From the cell containing the given text, extract its center point as [X, Y] coordinate. 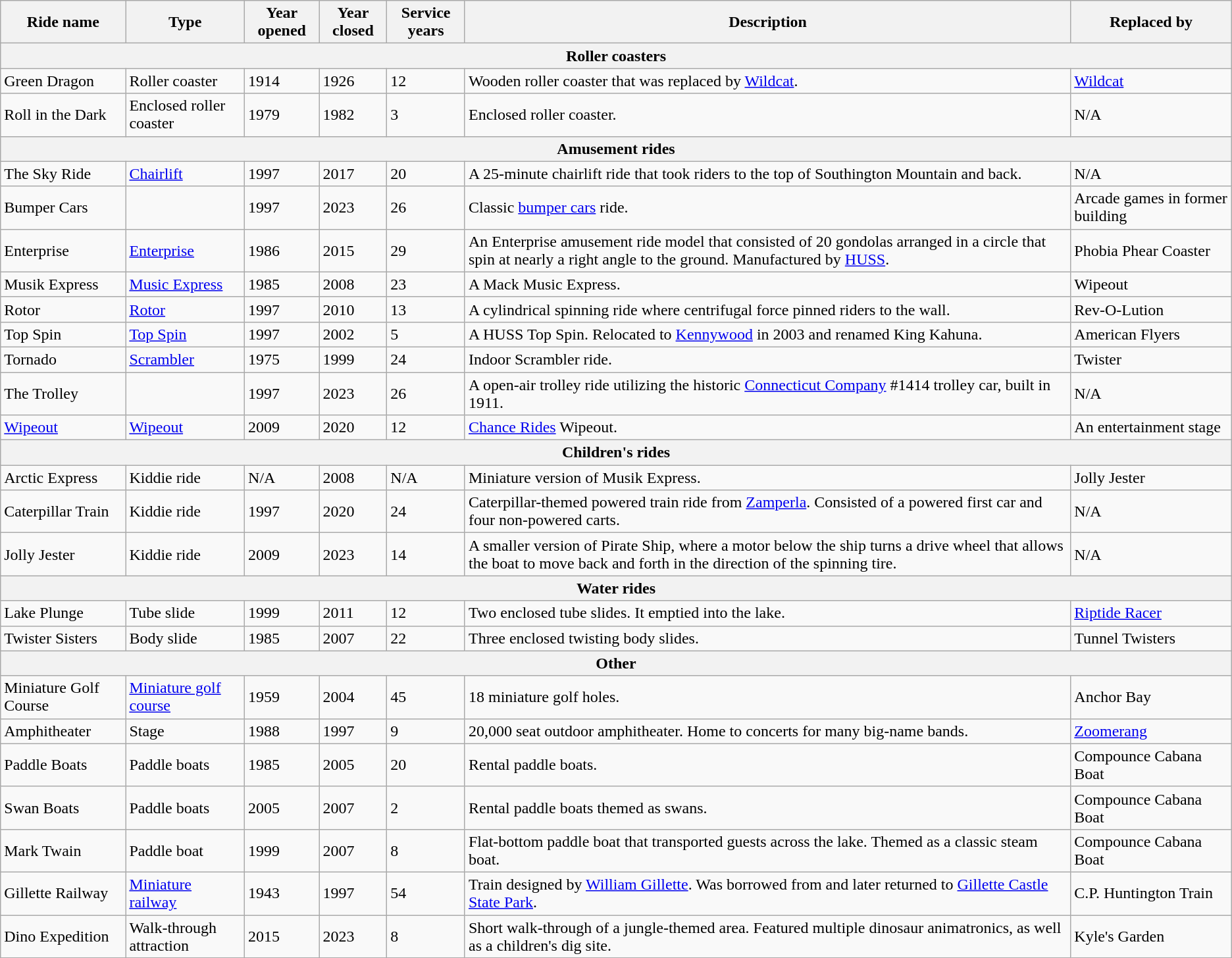
Short walk-through of a jungle-themed area. Featured multiple dinosaur animatronics, as well as a children's dig site. [767, 936]
Miniature Golf Course [63, 697]
Chairlift [186, 174]
2010 [353, 309]
54 [426, 894]
Year opened [282, 22]
2017 [353, 174]
45 [426, 697]
A open-air trolley ride utilizing the historic Connecticut Company #1414 trolley car, built in 1911. [767, 393]
Anchor Bay [1151, 697]
Classic bumper cars ride. [767, 208]
Dino Expedition [63, 936]
Walk-through attraction [186, 936]
20,000 seat outdoor amphitheater. Home to concerts for many big-name bands. [767, 731]
Miniature railway [186, 894]
Twister Sisters [63, 638]
Arcade games in former building [1151, 208]
Amusement rides [616, 149]
Scrambler [186, 359]
14 [426, 554]
Gillette Railway [63, 894]
Tube slide [186, 613]
Year closed [353, 22]
Rev-O-Lution [1151, 309]
Zoomerang [1151, 731]
1975 [282, 359]
1914 [282, 81]
1988 [282, 731]
American Flyers [1151, 334]
Tornado [63, 359]
C.P. Huntington Train [1151, 894]
Enclosed roller coaster. [767, 114]
2 [426, 808]
A cylindrical spinning ride where centrifugal force pinned riders to the wall. [767, 309]
Ride name [63, 22]
18 miniature golf holes. [767, 697]
23 [426, 284]
Riptide Racer [1151, 613]
Type [186, 22]
Service years [426, 22]
Water rides [616, 588]
Two enclosed tube slides. It emptied into the lake. [767, 613]
2002 [353, 334]
Roller coasters [616, 56]
Rental paddle boats themed as swans. [767, 808]
Train designed by William Gillette. Was borrowed from and later returned to Gillette Castle State Park. [767, 894]
Body slide [186, 638]
1979 [282, 114]
Lake Plunge [63, 613]
Description [767, 22]
29 [426, 250]
Mark Twain [63, 850]
Paddle boat [186, 850]
Swan Boats [63, 808]
1959 [282, 697]
2004 [353, 697]
1926 [353, 81]
Replaced by [1151, 22]
Other [616, 663]
13 [426, 309]
Musik Express [63, 284]
A HUSS Top Spin. Relocated to Kennywood in 2003 and renamed King Kahuna. [767, 334]
A 25-minute chairlift ride that took riders to the top of Southington Mountain and back. [767, 174]
The Trolley [63, 393]
Music Express [186, 284]
Caterpillar Train [63, 512]
Miniature version of Musik Express. [767, 478]
Children's rides [616, 453]
Three enclosed twisting body slides. [767, 638]
Wooden roller coaster that was replaced by Wildcat. [767, 81]
Stage [186, 731]
Rental paddle boats. [767, 765]
Tunnel Twisters [1151, 638]
Phobia Phear Coaster [1151, 250]
Caterpillar-themed powered train ride from Zamperla. Consisted of a powered first car and four non-powered carts. [767, 512]
Indoor Scrambler ride. [767, 359]
Bumper Cars [63, 208]
1943 [282, 894]
1986 [282, 250]
9 [426, 731]
The Sky Ride [63, 174]
Amphitheater [63, 731]
An entertainment stage [1151, 428]
22 [426, 638]
Green Dragon [63, 81]
Flat-bottom paddle boat that transported guests across the lake. Themed as a classic steam boat. [767, 850]
Chance Rides Wipeout. [767, 428]
Roll in the Dark [63, 114]
Arctic Express [63, 478]
Enclosed roller coaster [186, 114]
3 [426, 114]
5 [426, 334]
Wildcat [1151, 81]
Miniature golf course [186, 697]
Paddle Boats [63, 765]
Twister [1151, 359]
1982 [353, 114]
2011 [353, 613]
Kyle's Garden [1151, 936]
Roller coaster [186, 81]
A Mack Music Express. [767, 284]
